Return the [X, Y] coordinate for the center point of the cell that contains the specified text.  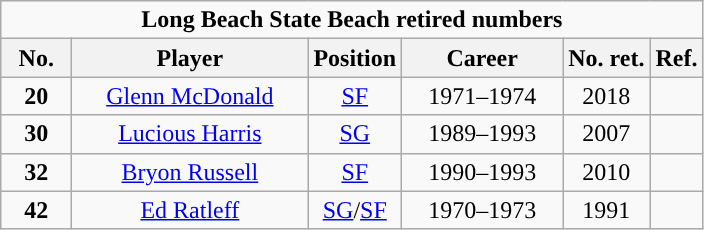
1971–1974 [482, 96]
Glenn McDonald [190, 96]
2018 [606, 96]
Bryon Russell [190, 172]
1989–1993 [482, 134]
Long Beach State Beach retired numbers [352, 20]
42 [36, 210]
SG [355, 134]
1991 [606, 210]
30 [36, 134]
32 [36, 172]
2007 [606, 134]
Lucious Harris [190, 134]
Player [190, 58]
No. [36, 58]
Ref. [676, 58]
Position [355, 58]
Career [482, 58]
SG/SF [355, 210]
2010 [606, 172]
No. ret. [606, 58]
1990–1993 [482, 172]
20 [36, 96]
Ed Ratleff [190, 210]
1970–1973 [482, 210]
